Identify which cell holds the provided text, then report its [X, Y] central coordinate. 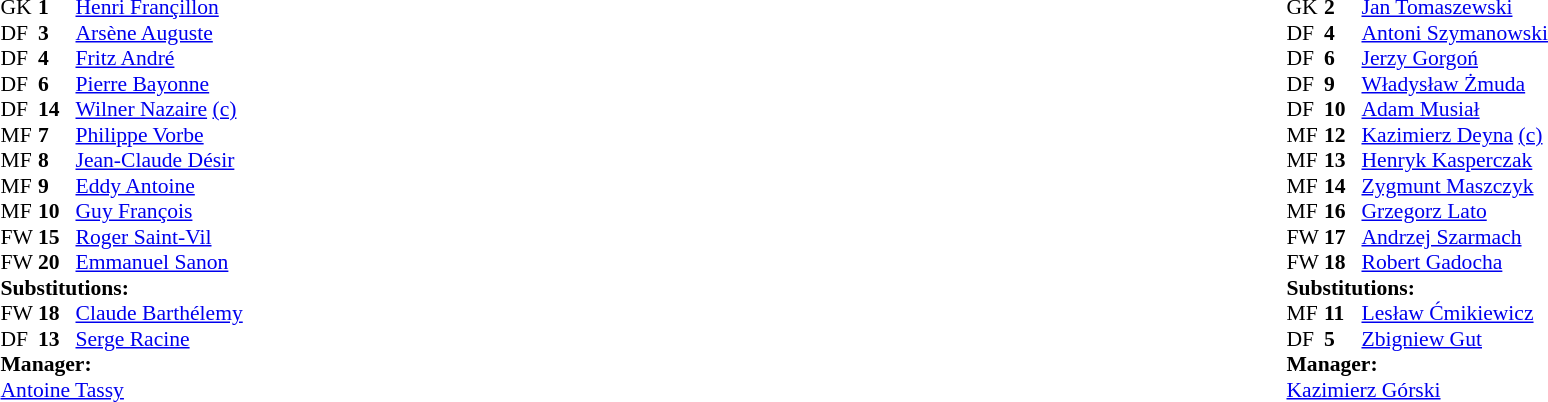
Serge Racine [160, 339]
7 [57, 135]
Arsène Auguste [160, 33]
Grzegorz Lato [1454, 211]
Wilner Nazaire (c) [160, 109]
Claude Barthélemy [160, 313]
Zbigniew Gut [1454, 339]
Jerzy Gorgoń [1454, 59]
Philippe Vorbe [160, 135]
Robert Gadocha [1454, 263]
11 [1343, 313]
15 [57, 237]
Emmanuel Sanon [160, 263]
Władysław Żmuda [1454, 84]
Roger Saint-Vil [160, 237]
5 [1343, 339]
Andrzej Szarmach [1454, 237]
Zygmunt Maszczyk [1454, 186]
20 [57, 263]
16 [1343, 211]
Eddy Antoine [160, 186]
Henryk Kasperczak [1454, 161]
Jean-Claude Désir [160, 161]
Guy François [160, 211]
17 [1343, 237]
3 [57, 33]
12 [1343, 135]
Lesław Ćmikiewicz [1454, 313]
Kazimierz Deyna (c) [1454, 135]
Fritz André [160, 59]
Pierre Bayonne [160, 84]
Antoni Szymanowski [1454, 33]
Adam Musiał [1454, 109]
8 [57, 161]
